Return [X, Y] of the center of cell containing provided text 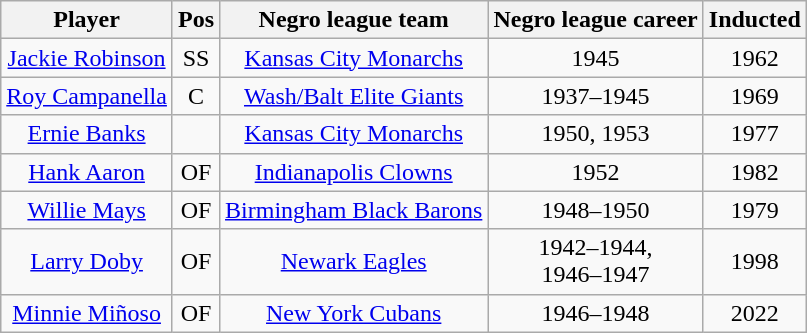
1969 [754, 96]
Willie Mays [87, 210]
Jackie Robinson [87, 58]
Hank Aaron [87, 172]
1948–1950 [596, 210]
1950, 1953 [596, 134]
Birmingham Black Barons [354, 210]
Pos [196, 20]
1998 [754, 262]
2022 [754, 313]
Larry Doby [87, 262]
New York Cubans [354, 313]
1977 [754, 134]
1982 [754, 172]
C [196, 96]
Indianapolis Clowns [354, 172]
1946–1948 [596, 313]
1942–1944,1946–1947 [596, 262]
Player [87, 20]
Roy Campanella [87, 96]
Ernie Banks [87, 134]
Negro league career [596, 20]
Inducted [754, 20]
Wash/Balt Elite Giants [354, 96]
1937–1945 [596, 96]
Minnie Miñoso [87, 313]
1945 [596, 58]
Newark Eagles [354, 262]
1962 [754, 58]
Negro league team [354, 20]
1979 [754, 210]
SS [196, 58]
1952 [596, 172]
